For the text-containing cell, return its midpoint in (x, y) coordinate format. 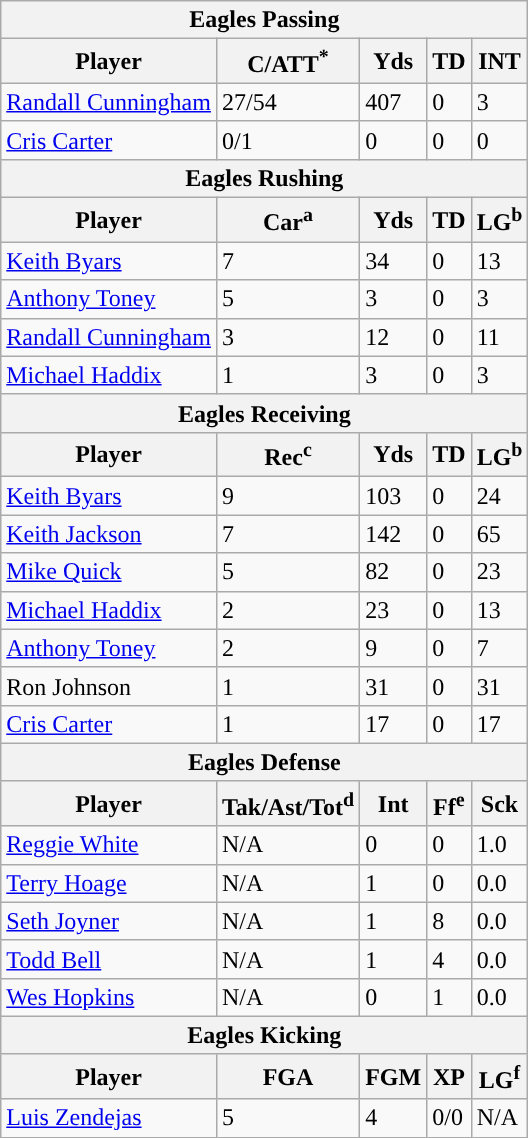
82 (394, 572)
INT (500, 62)
Todd Bell (109, 959)
8 (449, 921)
Reggie White (109, 845)
Mike Quick (109, 572)
Eagles Passing (264, 20)
103 (394, 496)
Int (394, 804)
407 (394, 102)
11 (500, 337)
27/54 (288, 102)
0/1 (288, 140)
Luis Zendejas (109, 1118)
Seth Joyner (109, 921)
Eagles Kicking (264, 1035)
FGA (288, 1076)
Eagles Rushing (264, 178)
Terry Hoage (109, 883)
LGf (500, 1076)
C/ATT* (288, 62)
Keith Jackson (109, 534)
XP (449, 1076)
Eagles Defense (264, 762)
Eagles Receiving (264, 413)
Ron Johnson (109, 686)
Ffe (449, 804)
65 (500, 534)
142 (394, 534)
Sck (500, 804)
34 (394, 261)
Recc (288, 454)
Tak/Ast/Totd (288, 804)
FGM (394, 1076)
Cara (288, 220)
24 (500, 496)
12 (394, 337)
1.0 (500, 845)
Wes Hopkins (109, 997)
0/0 (449, 1118)
